Determine the [X, Y] coordinate at the center of the cell enclosing the given text.  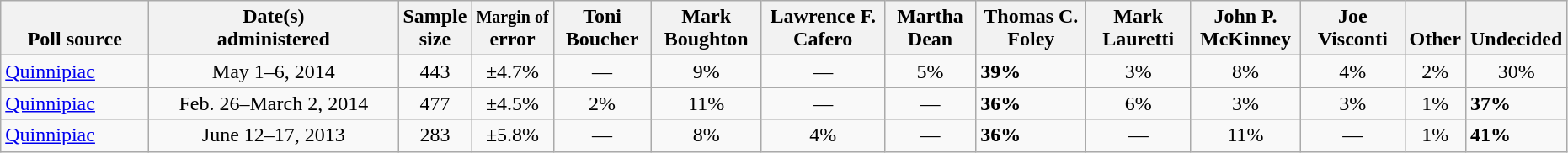
Other [1435, 29]
May 1–6, 2014 [274, 71]
Lawrence F.Cafero [823, 29]
±4.7% [512, 71]
30% [1516, 71]
6% [1139, 103]
Samplesize [435, 29]
ToniBoucher [602, 29]
41% [1516, 135]
June 12–17, 2013 [274, 135]
John P.McKinney [1245, 29]
Date(s)administered [274, 29]
Margin oferror [512, 29]
MarkBoughton [706, 29]
Undecided [1516, 29]
5% [930, 71]
MarthaDean [930, 29]
±4.5% [512, 103]
477 [435, 103]
±5.8% [512, 135]
39% [1031, 71]
Poll source [75, 29]
Thomas C.Foley [1031, 29]
MarkLauretti [1139, 29]
443 [435, 71]
37% [1516, 103]
JoeVisconti [1353, 29]
Feb. 26–March 2, 2014 [274, 103]
283 [435, 135]
9% [706, 71]
